From the cell containing the given text, extract its center point as [x, y] coordinate. 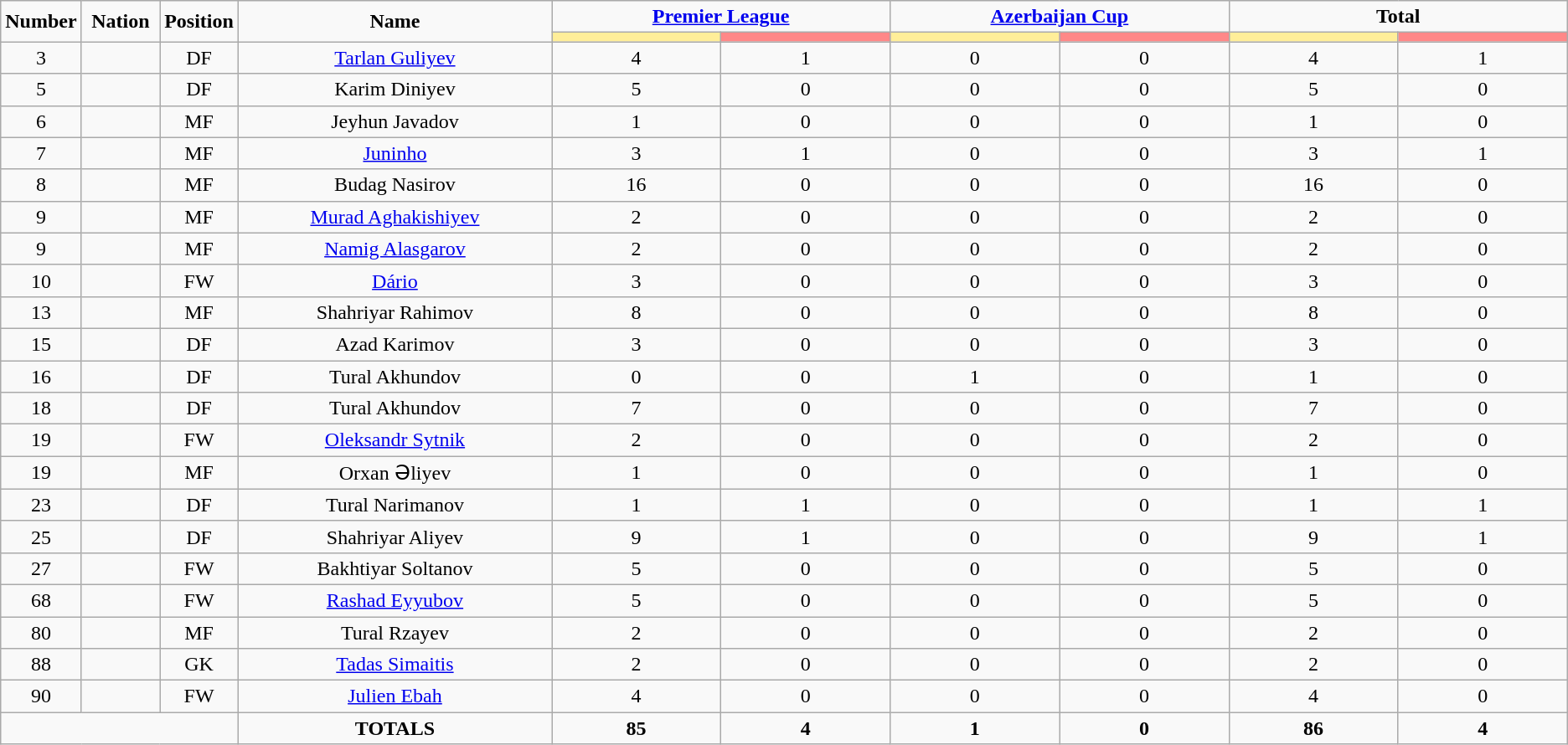
Orxan Əliyev [395, 473]
Bakhtiyar Soltanov [395, 568]
86 [1313, 728]
88 [41, 665]
18 [41, 408]
25 [41, 537]
Shahriyar Aliyev [395, 537]
85 [636, 728]
15 [41, 344]
Premier League [720, 17]
GK [199, 665]
Karim Diniyev [395, 90]
Name [395, 22]
Namig Alasgarov [395, 249]
Juninho [395, 153]
Tarlan Guliyev [395, 58]
Oleksandr Sytnik [395, 440]
Total [1398, 17]
Tadas Simaitis [395, 665]
Jeyhun Javadov [395, 121]
Tural Narimanov [395, 505]
68 [41, 600]
Azad Karimov [395, 344]
Position [199, 22]
TOTALS [395, 728]
Murad Aghakishiyev [395, 217]
Rashad Eyyubov [395, 600]
13 [41, 312]
10 [41, 280]
27 [41, 568]
Nation [121, 22]
80 [41, 632]
6 [41, 121]
Julien Ebah [395, 696]
Tural Rzayev [395, 632]
Number [41, 22]
23 [41, 505]
Dário [395, 280]
Azerbaijan Cup [1060, 17]
Shahriyar Rahimov [395, 312]
90 [41, 696]
Budag Nasirov [395, 185]
